Pinpoint the cell where the given text exists, returning its (x, y) midpoint coordinate. 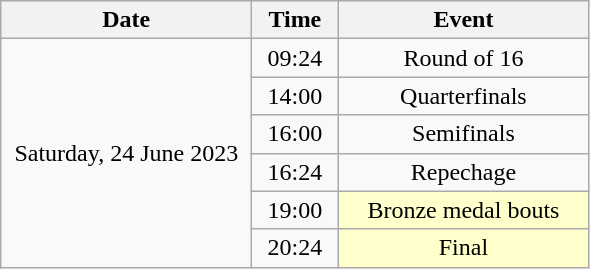
Final (464, 248)
20:24 (295, 248)
09:24 (295, 58)
Semifinals (464, 134)
Bronze medal bouts (464, 210)
Saturday, 24 June 2023 (126, 153)
Date (126, 20)
16:24 (295, 172)
14:00 (295, 96)
19:00 (295, 210)
Quarterfinals (464, 96)
Repechage (464, 172)
Event (464, 20)
Round of 16 (464, 58)
16:00 (295, 134)
Time (295, 20)
